Return the (X, Y) coordinate for the center point of the cell that contains the specified text.  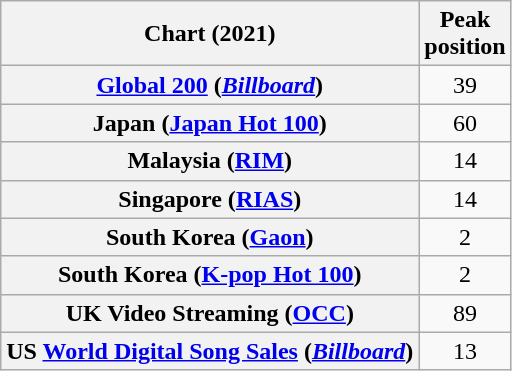
13 (465, 351)
89 (465, 313)
Peakposition (465, 34)
Singapore (RIAS) (210, 199)
Japan (Japan Hot 100) (210, 123)
Chart (2021) (210, 34)
39 (465, 85)
UK Video Streaming (OCC) (210, 313)
60 (465, 123)
South Korea (Gaon) (210, 237)
Malaysia (RIM) (210, 161)
Global 200 (Billboard) (210, 85)
US World Digital Song Sales (Billboard) (210, 351)
South Korea (K-pop Hot 100) (210, 275)
